Scan for the cell matching the given text and deliver its [X, Y] coordinate at center. 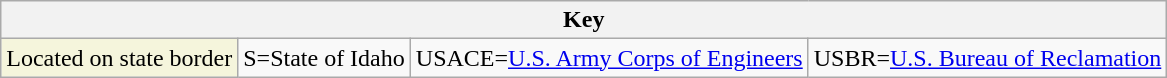
S=State of Idaho [324, 58]
USACE=U.S. Army Corps of Engineers [609, 58]
USBR=U.S. Bureau of Reclamation [988, 58]
Located on state border [120, 58]
Key [584, 20]
